For the text-containing cell, return its midpoint in (x, y) coordinate format. 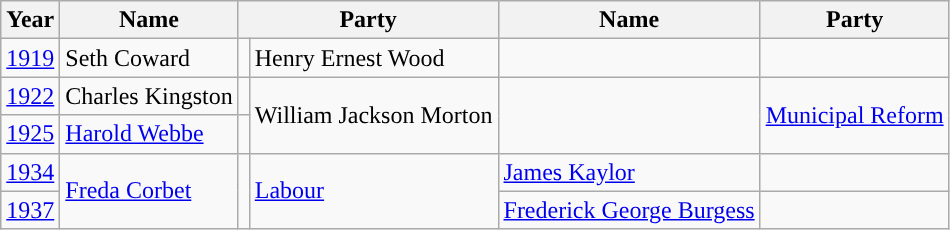
Henry Ernest Wood (374, 58)
Frederick George Burgess (629, 210)
William Jackson Morton (374, 115)
Year (30, 20)
1922 (30, 96)
Labour (374, 191)
1934 (30, 172)
Charles Kingston (149, 96)
James Kaylor (629, 172)
1919 (30, 58)
Municipal Reform (854, 115)
1937 (30, 210)
Harold Webbe (149, 134)
1925 (30, 134)
Seth Coward (149, 58)
Freda Corbet (149, 191)
